Extract the (x, y) coordinate from the center of the cell holding the provided text.  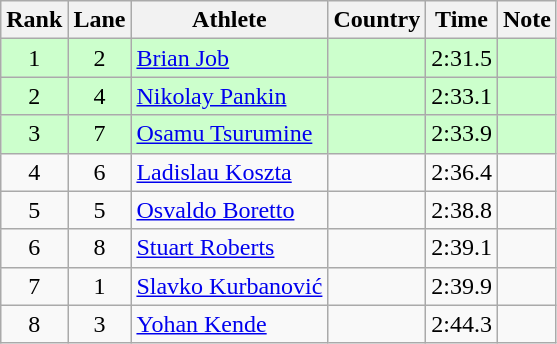
Ladislau Koszta (230, 172)
2:36.4 (462, 172)
Brian Job (230, 58)
Slavko Kurbanović (230, 286)
Athlete (230, 20)
Rank (34, 20)
Note (526, 20)
2:33.9 (462, 134)
2:44.3 (462, 324)
Country (377, 20)
Stuart Roberts (230, 248)
2:39.9 (462, 286)
2:33.1 (462, 96)
Osvaldo Boretto (230, 210)
2:38.8 (462, 210)
Osamu Tsurumine (230, 134)
Nikolay Pankin (230, 96)
2:39.1 (462, 248)
Yohan Kende (230, 324)
Lane (100, 20)
2:31.5 (462, 58)
Time (462, 20)
